Output the (x, y) coordinate of the center of the cell containing the given text.  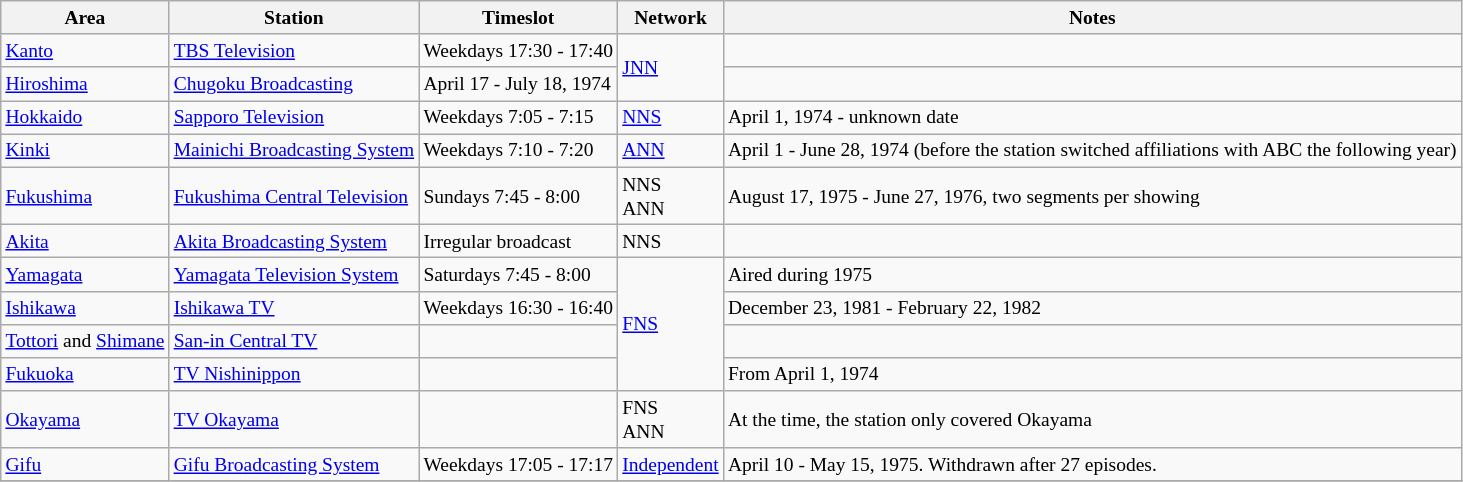
Gifu Broadcasting System (294, 464)
April 1 - June 28, 1974 (before the station switched affiliations with ABC the following year) (1092, 150)
Kanto (85, 50)
JNN (671, 68)
Ishikawa TV (294, 308)
Akita (85, 240)
At the time, the station only covered Okayama (1092, 420)
Timeslot (518, 18)
Fukushima Central Television (294, 196)
FNS (671, 324)
Irregular broadcast (518, 240)
Network (671, 18)
Yamagata Television System (294, 274)
December 23, 1981 - February 22, 1982 (1092, 308)
Weekdays 7:05 - 7:15 (518, 118)
August 17, 1975 - June 27, 1976, two segments per showing (1092, 196)
Independent (671, 464)
San-in Central TV (294, 340)
April 1, 1974 - unknown date (1092, 118)
Mainichi Broadcasting System (294, 150)
April 10 - May 15, 1975. Withdrawn after 27 episodes. (1092, 464)
ANN (671, 150)
Chugoku Broadcasting (294, 84)
NNSANN (671, 196)
Okayama (85, 420)
Fukuoka (85, 374)
TBS Television (294, 50)
Weekdays 16:30 - 16:40 (518, 308)
Weekdays 17:30 - 17:40 (518, 50)
Area (85, 18)
Hiroshima (85, 84)
April 17 - July 18, 1974 (518, 84)
Kinki (85, 150)
Akita Broadcasting System (294, 240)
Fukushima (85, 196)
From April 1, 1974 (1092, 374)
Hokkaido (85, 118)
Ishikawa (85, 308)
Gifu (85, 464)
TV Nishinippon (294, 374)
TV Okayama (294, 420)
Tottori and Shimane (85, 340)
Aired during 1975 (1092, 274)
Notes (1092, 18)
Weekdays 7:10 - 7:20 (518, 150)
Saturdays 7:45 - 8:00 (518, 274)
Yamagata (85, 274)
Station (294, 18)
Sundays 7:45 - 8:00 (518, 196)
Sapporo Television (294, 118)
FNSANN (671, 420)
Weekdays 17:05 - 17:17 (518, 464)
